From the cell containing the given text, extract its center point as [X, Y] coordinate. 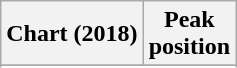
Chart (2018) [72, 34]
Peakposition [189, 34]
